Locate the cell with the specified text and output its [x, y] center coordinate. 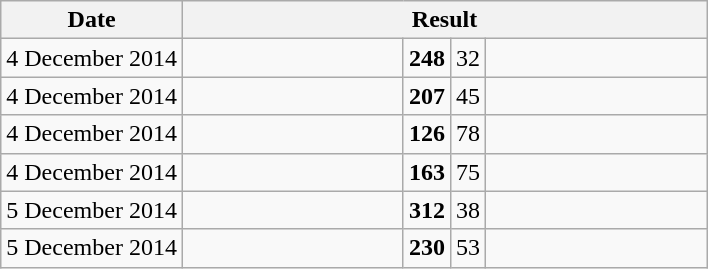
312 [426, 210]
45 [468, 96]
126 [426, 134]
53 [468, 248]
207 [426, 96]
75 [468, 172]
78 [468, 134]
Result [444, 20]
38 [468, 210]
Date [92, 20]
32 [468, 58]
248 [426, 58]
163 [426, 172]
230 [426, 248]
